Identify which cell holds the provided text, then report its (x, y) central coordinate. 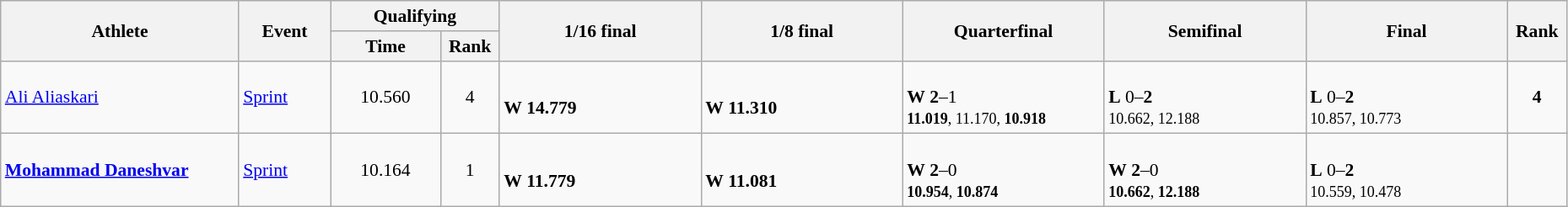
Time (385, 46)
Athlete (120, 30)
10.560 (385, 98)
L 0–210.662, 12.188 (1204, 98)
W 14.779 (601, 98)
W 2–010.954, 10.874 (1004, 170)
L 0–210.559, 10.478 (1407, 170)
W 2–010.662, 12.188 (1204, 170)
Ali Aliaskari (120, 98)
Final (1407, 30)
Mohammad Daneshvar (120, 170)
Semifinal (1204, 30)
W 11.081 (801, 170)
10.164 (385, 170)
W 11.779 (601, 170)
Qualifying (415, 16)
L 0–210.857, 10.773 (1407, 98)
1/16 final (601, 30)
Event (285, 30)
W 2–111.019, 11.170, 10.918 (1004, 98)
1 (470, 170)
W 11.310 (801, 98)
1/8 final (801, 30)
Quarterfinal (1004, 30)
